Return [x, y] of the center of cell containing provided text 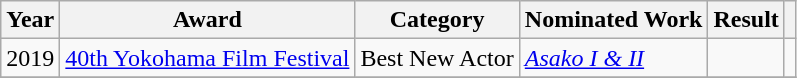
Nominated Work [614, 20]
Category [437, 20]
Award [208, 20]
Best New Actor [437, 58]
Asako I & II [614, 58]
Result [746, 20]
Year [30, 20]
2019 [30, 58]
40th Yokohama Film Festival [208, 58]
